Return the [X, Y] coordinate for the center point of the cell that contains the specified text.  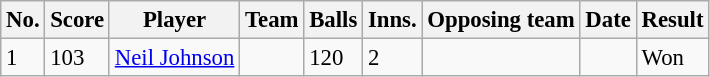
Team [272, 20]
Opposing team [501, 20]
Score [78, 20]
Balls [334, 20]
Player [174, 20]
103 [78, 58]
Date [608, 20]
120 [334, 58]
Inns. [392, 20]
Neil Johnson [174, 58]
Result [672, 20]
2 [392, 58]
1 [23, 58]
No. [23, 20]
Won [672, 58]
